Provide the (x, y) coordinate of the cell's center where the given text is located.  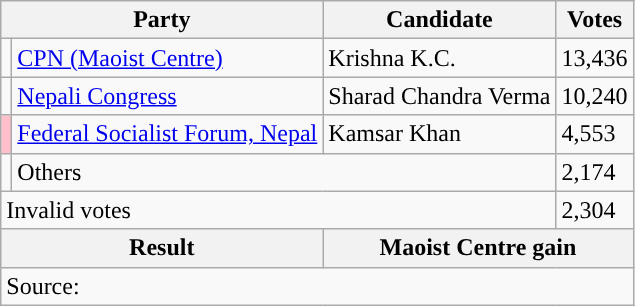
Krishna K.C. (440, 58)
Candidate (440, 20)
2,304 (594, 210)
13,436 (594, 58)
Nepali Congress (168, 96)
Sharad Chandra Verma (440, 96)
4,553 (594, 134)
Party (162, 20)
CPN (Maoist Centre) (168, 58)
2,174 (594, 172)
Result (162, 248)
Kamsar Khan (440, 134)
Others (284, 172)
10,240 (594, 96)
Source: (317, 286)
Votes (594, 20)
Federal Socialist Forum, Nepal (168, 134)
Invalid votes (278, 210)
Maoist Centre gain (478, 248)
